Extract the (x, y) coordinate from the center of the cell holding the provided text.  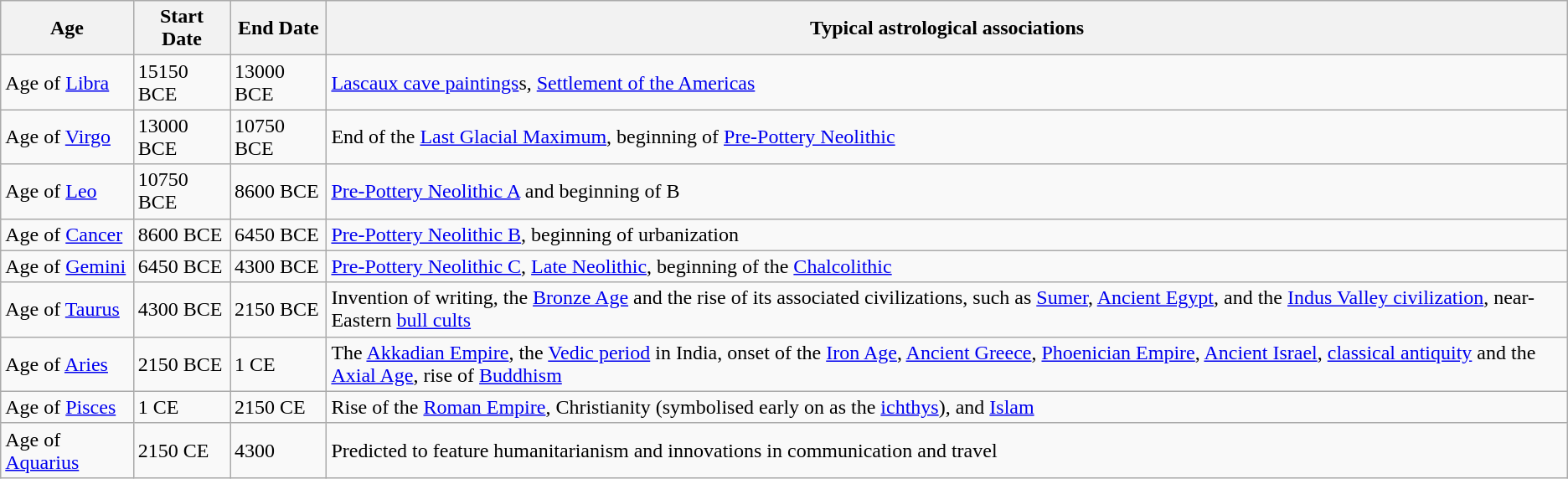
Pre-Pottery Neolithic B, beginning of urbanization (946, 234)
Pre-Pottery Neolithic C, Late Neolithic, beginning of the Chalcolithic (946, 266)
End of the Last Glacial Maximum, beginning of Pre-Pottery Neolithic (946, 137)
Age of Pisces (67, 407)
Age of Aquarius (67, 451)
Age (67, 28)
End Date (278, 28)
Pre-Pottery Neolithic A and beginning of B (946, 191)
Rise of the Roman Empire, Christianity (symbolised early on as the ichthys), and Islam (946, 407)
Age of Aries (67, 363)
Age of Libra (67, 82)
Predicted to feature humanitarianism and innovations in communication and travel (946, 451)
Age of Taurus (67, 310)
15150 BCE (181, 82)
Start Date (181, 28)
Age of Virgo (67, 137)
Age of Leo (67, 191)
Typical astrological associations (946, 28)
Lascaux cave paintingss, Settlement of the Americas (946, 82)
4300 (278, 451)
Age of Cancer (67, 234)
Age of Gemini (67, 266)
